Capture the cell that displays the provided text and extract its (x, y) central coordinate. 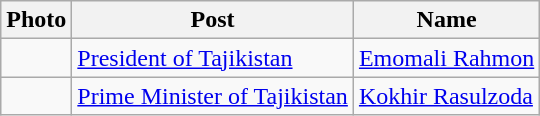
President of Tajikistan (213, 58)
Post (213, 20)
Kokhir Rasulzoda (446, 96)
Name (446, 20)
Photo (36, 20)
Prime Minister of Tajikistan (213, 96)
Emomali Rahmon (446, 58)
